Locate the cell with the specified text and output its [X, Y] center coordinate. 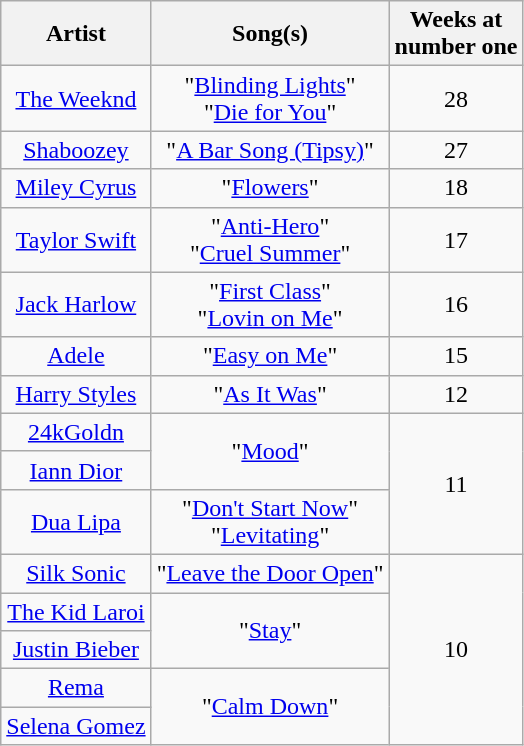
"Mood" [270, 451]
Miley Cyrus [76, 188]
Shaboozey [76, 150]
"Calm Down" [270, 707]
"First Class""Lovin on Me" [270, 304]
Silk Sonic [76, 573]
Taylor Swift [76, 240]
17 [456, 240]
15 [456, 356]
16 [456, 304]
Harry Styles [76, 394]
The Weeknd [76, 98]
Artist [76, 34]
Dua Lipa [76, 522]
Adele [76, 356]
18 [456, 188]
Jack Harlow [76, 304]
Rema [76, 688]
"Blinding Lights""Die for You" [270, 98]
"Flowers" [270, 188]
"Stay" [270, 630]
"Easy on Me" [270, 356]
"As It Was" [270, 394]
12 [456, 394]
27 [456, 150]
The Kid Laroi [76, 611]
"Don't Start Now""Levitating" [270, 522]
"Anti-Hero""Cruel Summer" [270, 240]
Iann Dior [76, 470]
Justin Bieber [76, 650]
Song(s) [270, 34]
Selena Gomez [76, 726]
"Leave the Door Open" [270, 573]
24kGoldn [76, 432]
10 [456, 649]
Weeks atnumber one [456, 34]
"A Bar Song (Tipsy)" [270, 150]
28 [456, 98]
11 [456, 484]
